Locate the cell with the specified text and output its [X, Y] center coordinate. 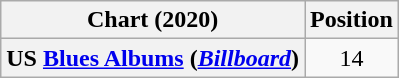
14 [352, 58]
Chart (2020) [153, 20]
US Blues Albums (Billboard) [153, 58]
Position [352, 20]
